Return (X, Y) of the center of cell containing provided text 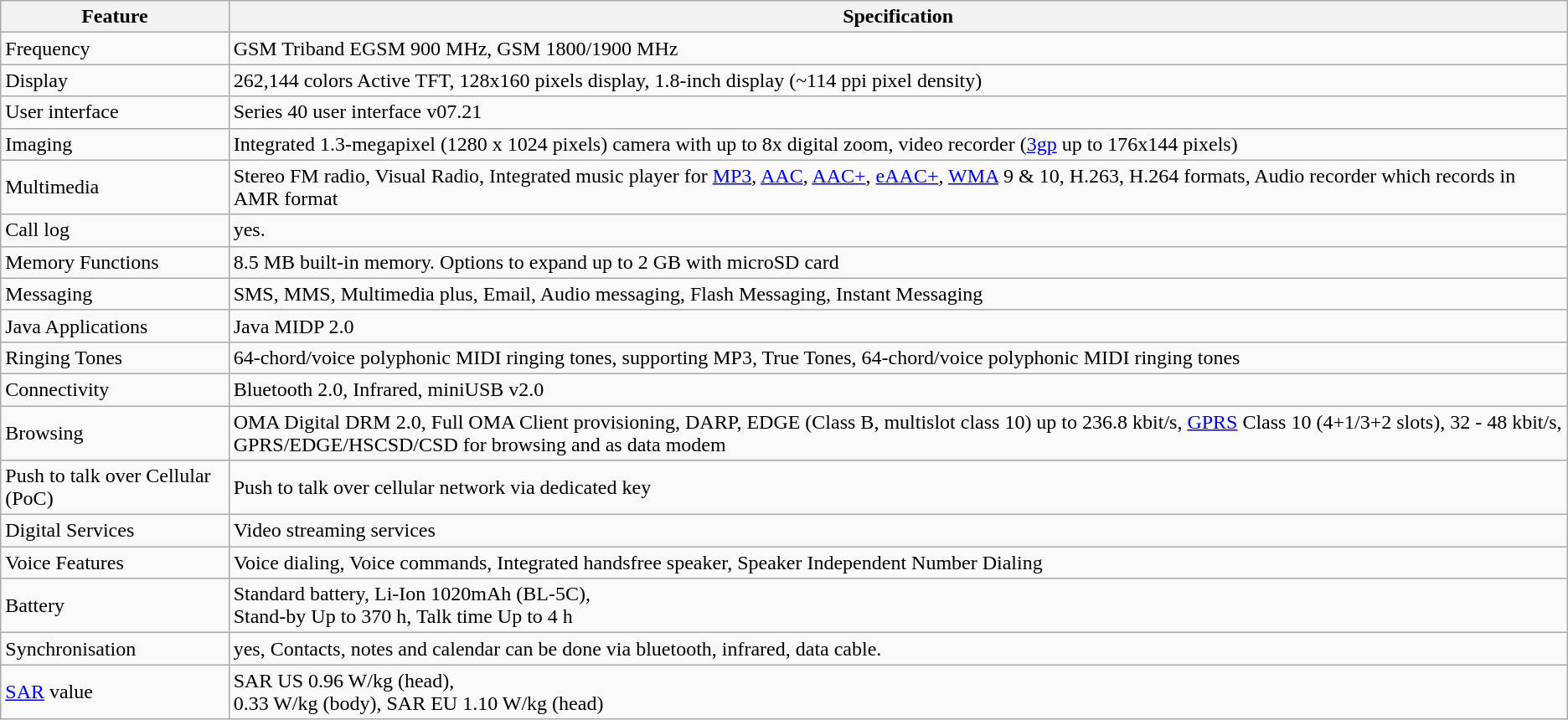
Call log (115, 230)
SAR value (115, 692)
Digital Services (115, 531)
SMS, MMS, Multimedia plus, Email, Audio messaging, Flash Messaging, Instant Messaging (898, 294)
Video streaming services (898, 531)
yes. (898, 230)
Display (115, 80)
Messaging (115, 294)
8.5 MB built-in memory. Options to expand up to 2 GB with microSD card (898, 262)
Standard battery, Li-Ion 1020mAh (BL-5C),Stand-by Up to 370 h, Talk time Up to 4 h (898, 606)
SAR US 0.96 W/kg (head),0.33 W/kg (body), SAR EU 1.10 W/kg (head) (898, 692)
64-chord/voice polyphonic MIDI ringing tones, supporting MP3, True Tones, 64-chord/voice polyphonic MIDI ringing tones (898, 357)
yes, Contacts, notes and calendar can be done via bluetooth, infrared, data cable. (898, 649)
Bluetooth 2.0, Infrared, miniUSB v2.0 (898, 389)
Voice Features (115, 563)
Synchronisation (115, 649)
Series 40 user interface v07.21 (898, 112)
Frequency (115, 49)
Integrated 1.3-megapixel (1280 x 1024 pixels) camera with up to 8x digital zoom, video recorder (3gp up to 176x144 pixels) (898, 144)
Connectivity (115, 389)
Feature (115, 17)
Voice dialing, Voice commands, Integrated handsfree speaker, Speaker Independent Number Dialing (898, 563)
Multimedia (115, 188)
Java MIDP 2.0 (898, 326)
Java Applications (115, 326)
Battery (115, 606)
User interface (115, 112)
Push to talk over cellular network via dedicated key (898, 487)
Imaging (115, 144)
Browsing (115, 432)
GSM Triband EGSM 900 MHz, GSM 1800/1900 MHz (898, 49)
Specification (898, 17)
Push to talk over Cellular (PoC) (115, 487)
Ringing Tones (115, 357)
262,144 colors Active TFT, 128x160 pixels display, 1.8-inch display (~114 ppi pixel density) (898, 80)
Memory Functions (115, 262)
